Capture the cell that displays the provided text and extract its (x, y) central coordinate. 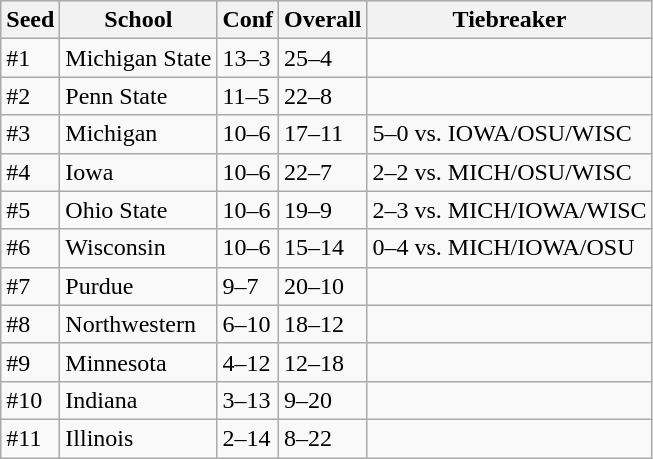
11–5 (248, 96)
22–7 (323, 172)
#1 (30, 58)
3–13 (248, 400)
20–10 (323, 286)
#7 (30, 286)
13–3 (248, 58)
Illinois (138, 438)
19–9 (323, 210)
Michigan (138, 134)
Indiana (138, 400)
15–14 (323, 248)
Wisconsin (138, 248)
#3 (30, 134)
2–14 (248, 438)
4–12 (248, 362)
#10 (30, 400)
Minnesota (138, 362)
22–8 (323, 96)
Seed (30, 20)
#11 (30, 438)
Iowa (138, 172)
#6 (30, 248)
#4 (30, 172)
9–20 (323, 400)
Overall (323, 20)
5–0 vs. IOWA/OSU/WISC (510, 134)
2–3 vs. MICH/IOWA/WISC (510, 210)
2–2 vs. MICH/OSU/WISC (510, 172)
6–10 (248, 324)
0–4 vs. MICH/IOWA/OSU (510, 248)
25–4 (323, 58)
#8 (30, 324)
17–11 (323, 134)
Michigan State (138, 58)
#2 (30, 96)
Tiebreaker (510, 20)
8–22 (323, 438)
#5 (30, 210)
Conf (248, 20)
18–12 (323, 324)
Ohio State (138, 210)
School (138, 20)
Purdue (138, 286)
Northwestern (138, 324)
Penn State (138, 96)
9–7 (248, 286)
12–18 (323, 362)
#9 (30, 362)
